Search for the cell housing the specified text and yield its (X, Y) center coordinate. 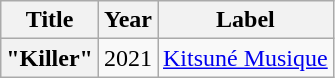
Kitsuné Musique (246, 58)
Title (50, 20)
2021 (128, 58)
Year (128, 20)
"Killer" (50, 58)
Label (246, 20)
